Search for the cell housing the specified text and yield its [X, Y] center coordinate. 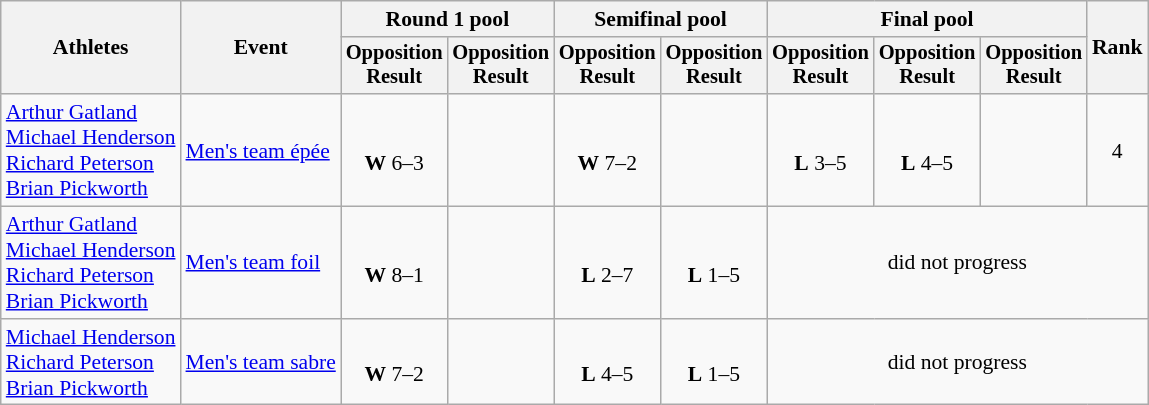
W 7–2 [608, 150]
Round 1 pool [448, 19]
Semifinal pool [660, 19]
did not progress [957, 263]
Event [261, 48]
L 3–5 [820, 150]
4 [1118, 150]
Final pool [927, 19]
W 8–1 [394, 263]
L 1–5 [714, 263]
L 2–7 [608, 263]
W 6–3 [394, 150]
L 4–5 [928, 150]
Rank [1118, 48]
Athletes [91, 48]
Men's team épée [261, 150]
Men's team foil [261, 263]
